Capture the cell that displays the provided text and extract its (X, Y) central coordinate. 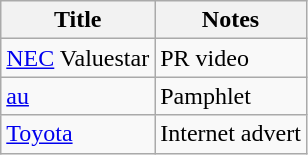
NEC Valuestar (78, 58)
PR video (231, 58)
Title (78, 20)
au (78, 96)
Toyota (78, 134)
Pamphlet (231, 96)
Notes (231, 20)
Internet advert (231, 134)
